Return the (X, Y) coordinate for the center point of the cell that contains the specified text.  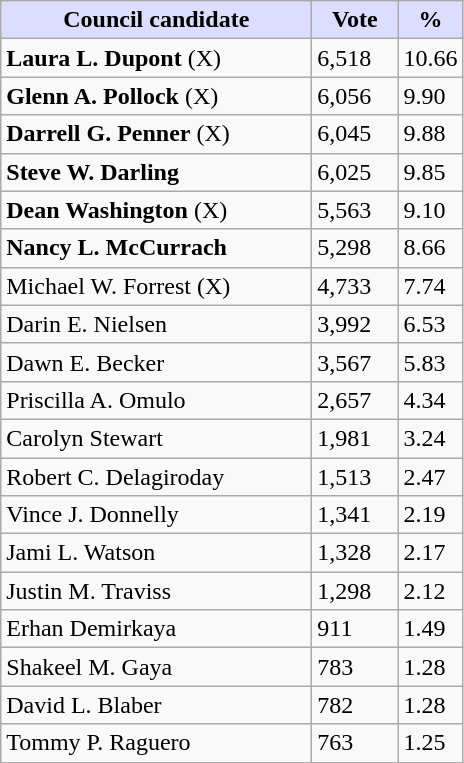
3,992 (355, 324)
4,733 (355, 286)
Erhan Demirkaya (156, 629)
1,341 (355, 515)
Shakeel M. Gaya (156, 667)
Glenn A. Pollock (X) (156, 96)
Laura L. Dupont (X) (156, 58)
Carolyn Stewart (156, 438)
763 (355, 743)
Priscilla A. Omulo (156, 400)
Dean Washington (X) (156, 210)
% (430, 20)
9.85 (430, 172)
9.88 (430, 134)
2.12 (430, 591)
1.49 (430, 629)
782 (355, 705)
6,518 (355, 58)
6.53 (430, 324)
Vince J. Donnelly (156, 515)
3,567 (355, 362)
Steve W. Darling (156, 172)
2,657 (355, 400)
2.19 (430, 515)
2.47 (430, 477)
1,981 (355, 438)
4.34 (430, 400)
5,298 (355, 248)
2.17 (430, 553)
Jami L. Watson (156, 553)
10.66 (430, 58)
1,328 (355, 553)
1.25 (430, 743)
Tommy P. Raguero (156, 743)
9.10 (430, 210)
6,025 (355, 172)
Darrell G. Penner (X) (156, 134)
7.74 (430, 286)
6,045 (355, 134)
1,298 (355, 591)
911 (355, 629)
Darin E. Nielsen (156, 324)
Vote (355, 20)
Justin M. Traviss (156, 591)
David L. Blaber (156, 705)
3.24 (430, 438)
Dawn E. Becker (156, 362)
1,513 (355, 477)
Council candidate (156, 20)
5,563 (355, 210)
Michael W. Forrest (X) (156, 286)
9.90 (430, 96)
5.83 (430, 362)
783 (355, 667)
8.66 (430, 248)
Robert C. Delagiroday (156, 477)
Nancy L. McCurrach (156, 248)
6,056 (355, 96)
